Find where the given text appears and provide that cell's center as [x, y] coordinate. 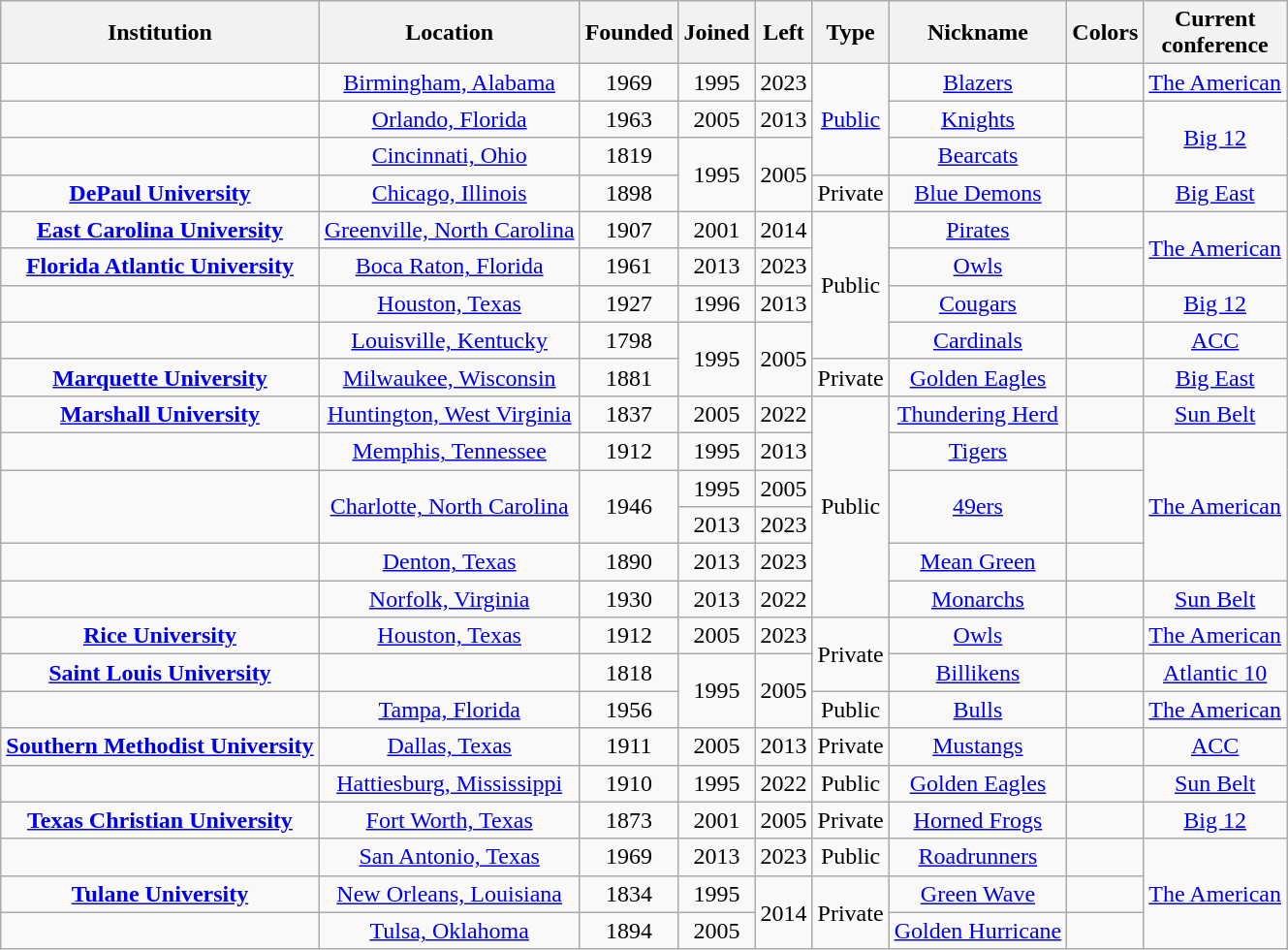
Mean Green [978, 562]
Fort Worth, Texas [450, 820]
1798 [629, 340]
Colors [1105, 33]
1910 [629, 783]
1898 [629, 193]
1834 [629, 894]
Bulls [978, 710]
1956 [629, 710]
Birmingham, Alabama [450, 82]
Currentconference [1215, 33]
Chicago, Illinois [450, 193]
Dallas, Texas [450, 746]
Roadrunners [978, 857]
Founded [629, 33]
San Antonio, Texas [450, 857]
Billikens [978, 673]
Blazers [978, 82]
Boca Raton, Florida [450, 267]
1963 [629, 119]
Type [851, 33]
Joined [717, 33]
Florida Atlantic University [160, 267]
1894 [629, 931]
Golden Hurricane [978, 931]
Horned Frogs [978, 820]
1927 [629, 303]
Greenville, North Carolina [450, 230]
Left [783, 33]
Blue Demons [978, 193]
Monarchs [978, 599]
49ers [978, 506]
Marshall University [160, 414]
Saint Louis University [160, 673]
Memphis, Tennessee [450, 451]
Texas Christian University [160, 820]
1819 [629, 156]
Tulsa, Oklahoma [450, 931]
Tulane University [160, 894]
Charlotte, North Carolina [450, 506]
East Carolina University [160, 230]
Southern Methodist University [160, 746]
Atlantic 10 [1215, 673]
Tampa, Florida [450, 710]
DePaul University [160, 193]
1911 [629, 746]
1890 [629, 562]
Milwaukee, Wisconsin [450, 377]
Norfolk, Virginia [450, 599]
Louisville, Kentucky [450, 340]
Cincinnati, Ohio [450, 156]
Cougars [978, 303]
1930 [629, 599]
Hattiesburg, Mississippi [450, 783]
Institution [160, 33]
1996 [717, 303]
1907 [629, 230]
Huntington, West Virginia [450, 414]
Tigers [978, 451]
Orlando, Florida [450, 119]
1961 [629, 267]
Thundering Herd [978, 414]
Denton, Texas [450, 562]
Mustangs [978, 746]
New Orleans, Louisiana [450, 894]
Location [450, 33]
Rice University [160, 636]
1873 [629, 820]
1946 [629, 506]
Marquette University [160, 377]
1881 [629, 377]
1837 [629, 414]
Bearcats [978, 156]
1818 [629, 673]
Knights [978, 119]
Nickname [978, 33]
Pirates [978, 230]
Green Wave [978, 894]
Cardinals [978, 340]
